Scan for the cell matching the given text and deliver its (X, Y) coordinate at center. 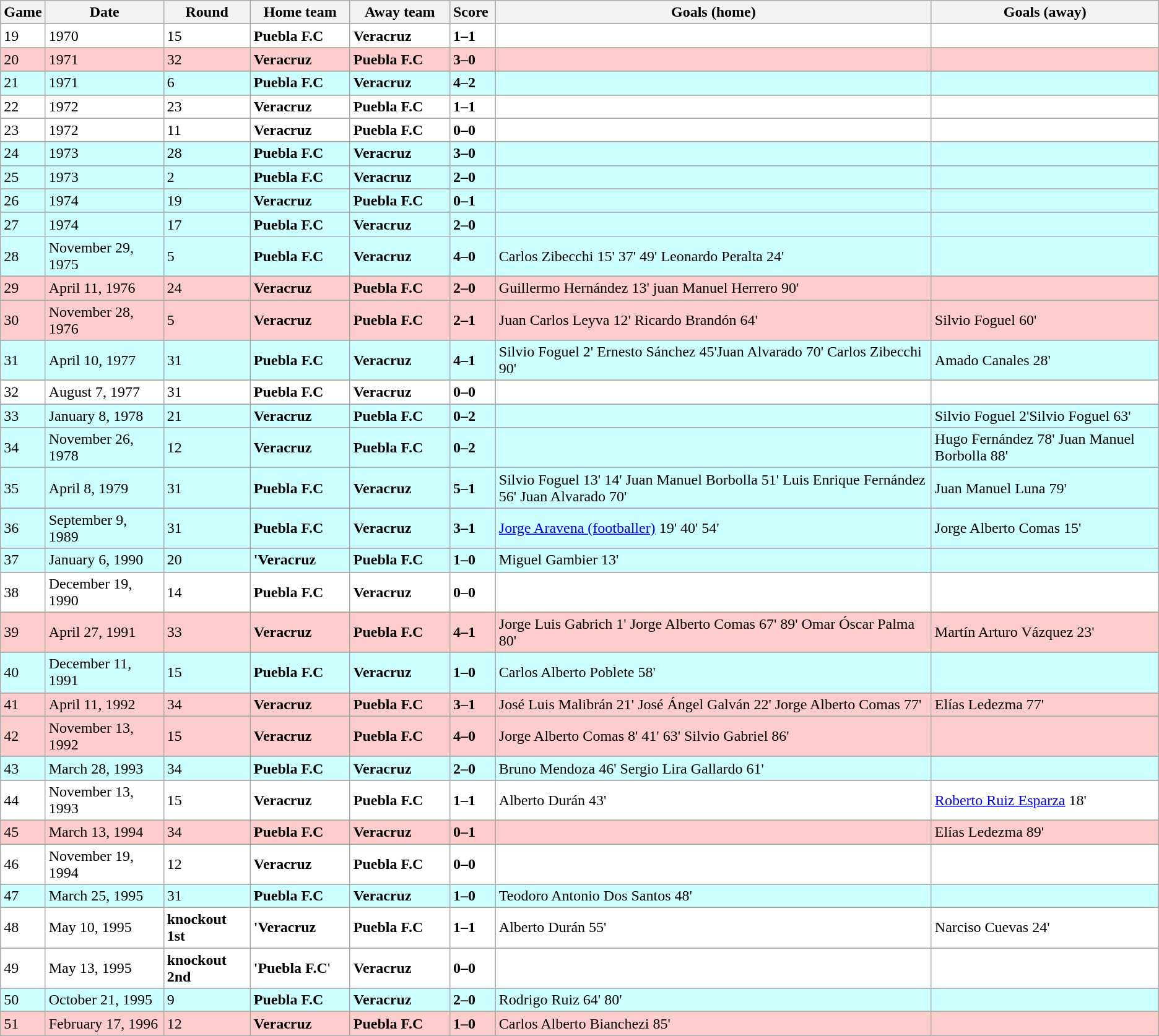
51 (23, 1024)
January 6, 1990 (104, 560)
45 (23, 832)
March 28, 1993 (104, 768)
Goals (away) (1045, 12)
Roberto Ruiz Esparza 18' (1045, 800)
Carlos Alberto Poblete 58' (713, 672)
Narciso Cuevas 24' (1045, 928)
May 13, 1995 (104, 968)
knockout 1st (207, 928)
November 13, 1993 (104, 800)
Alberto Durán 55' (713, 928)
41 (23, 704)
Score (472, 12)
38 (23, 592)
48 (23, 928)
March 25, 1995 (104, 896)
Teodoro Antonio Dos Santos 48' (713, 896)
Carlos Zibecchi 15' 37' 49' Leonardo Peralta 24' (713, 256)
Silvio Foguel 60' (1045, 319)
Juan Manuel Luna 79' (1045, 488)
25 (23, 177)
42 (23, 736)
2–1 (472, 319)
Goals (home) (713, 12)
Miguel Gambier 13' (713, 560)
Guillermo Hernández 13' juan Manuel Herrero 90' (713, 288)
46 (23, 864)
Jorge Luis Gabrich 1' Jorge Alberto Comas 67' 89' Omar Óscar Palma 80' (713, 632)
November 28, 1976 (104, 319)
Elías Ledezma 77' (1045, 704)
17 (207, 224)
'Puebla F.C' (300, 968)
October 21, 1995 (104, 1000)
11 (207, 130)
April 8, 1979 (104, 488)
November 26, 1978 (104, 448)
September 9, 1989 (104, 529)
April 10, 1977 (104, 360)
Amado Canales 28' (1045, 360)
5–1 (472, 488)
43 (23, 768)
February 17, 1996 (104, 1024)
April 11, 1992 (104, 704)
Round (207, 12)
Alberto Durán 43' (713, 800)
November 19, 1994 (104, 864)
January 8, 1978 (104, 416)
Rodrigo Ruiz 64' 80' (713, 1000)
Home team (300, 12)
9 (207, 1000)
Silvio Foguel 2'Silvio Foguel 63' (1045, 416)
December 19, 1990 (104, 592)
49 (23, 968)
27 (23, 224)
40 (23, 672)
Jorge Aravena (footballer) 19' 40' 54' (713, 529)
36 (23, 529)
José Luis Malibrán 21' José Ángel Galván 22' Jorge Alberto Comas 77' (713, 704)
April 11, 1976 (104, 288)
Away team (400, 12)
2 (207, 177)
August 7, 1977 (104, 392)
4–2 (472, 83)
50 (23, 1000)
Juan Carlos Leyva 12' Ricardo Brandón 64' (713, 319)
March 13, 1994 (104, 832)
35 (23, 488)
6 (207, 83)
Carlos Alberto Bianchezi 85' (713, 1024)
Silvio Foguel 2' Ernesto Sánchez 45'Juan Alvarado 70' Carlos Zibecchi 90' (713, 360)
44 (23, 800)
Game (23, 12)
May 10, 1995 (104, 928)
37 (23, 560)
Jorge Alberto Comas 8' 41' 63' Silvio Gabriel 86' (713, 736)
30 (23, 319)
Elías Ledezma 89' (1045, 832)
December 11, 1991 (104, 672)
Jorge Alberto Comas 15' (1045, 529)
Hugo Fernández 78' Juan Manuel Borbolla 88' (1045, 448)
26 (23, 201)
22 (23, 106)
1970 (104, 36)
29 (23, 288)
14 (207, 592)
knockout 2nd (207, 968)
November 13, 1992 (104, 736)
Date (104, 12)
39 (23, 632)
47 (23, 896)
November 29, 1975 (104, 256)
April 27, 1991 (104, 632)
Bruno Mendoza 46' Sergio Lira Gallardo 61' (713, 768)
Silvio Foguel 13' 14' Juan Manuel Borbolla 51' Luis Enrique Fernández 56' Juan Alvarado 70' (713, 488)
Martín Arturo Vázquez 23' (1045, 632)
